Identify which cell holds the provided text, then report its (X, Y) central coordinate. 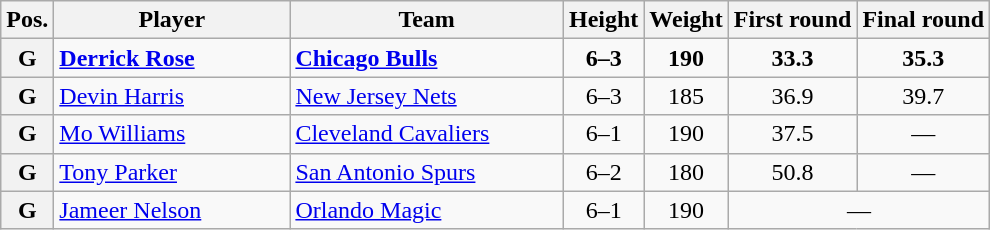
35.3 (924, 58)
6–2 (603, 172)
Jameer Nelson (172, 210)
Team (427, 20)
Derrick Rose (172, 58)
33.3 (792, 58)
First round (792, 20)
Tony Parker (172, 172)
Height (603, 20)
New Jersey Nets (427, 96)
Pos. (28, 20)
37.5 (792, 134)
San Antonio Spurs (427, 172)
Orlando Magic (427, 210)
39.7 (924, 96)
185 (686, 96)
180 (686, 172)
Final round (924, 20)
Cleveland Cavaliers (427, 134)
Mo Williams (172, 134)
50.8 (792, 172)
Devin Harris (172, 96)
Weight (686, 20)
36.9 (792, 96)
Chicago Bulls (427, 58)
Player (172, 20)
